Output the [x, y] coordinate of the center of the cell containing the given text.  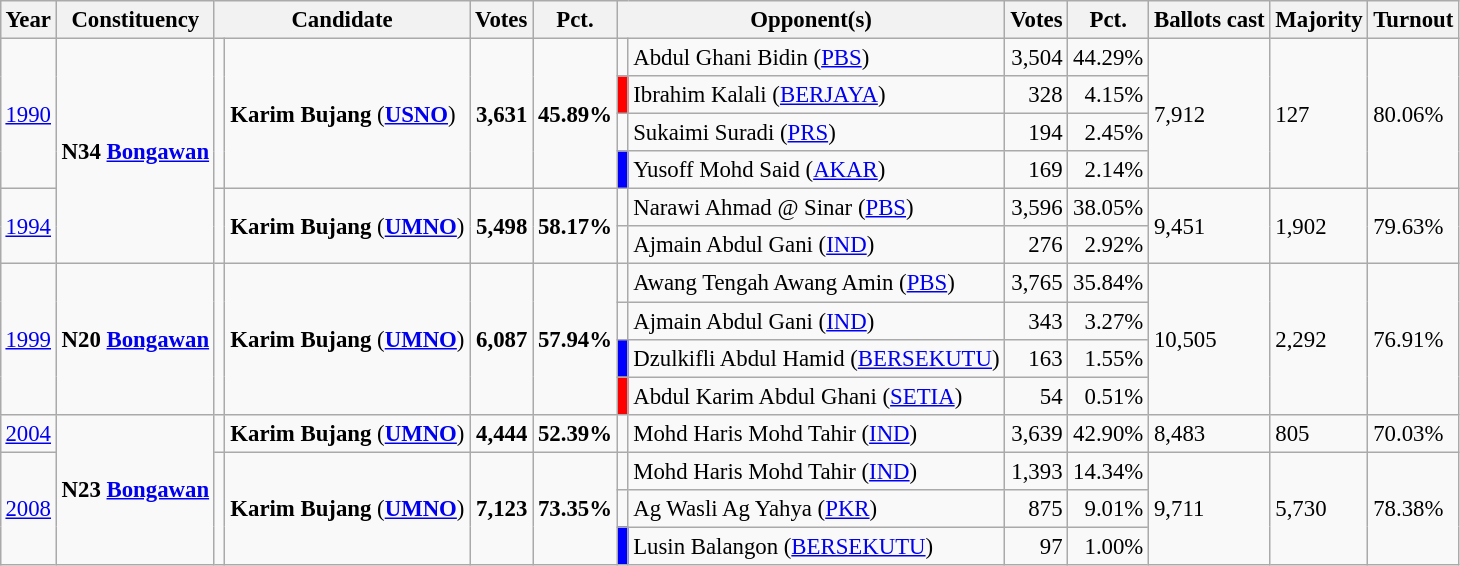
Lusin Balangon (BERSEKUTU) [816, 546]
4,444 [502, 433]
2008 [28, 508]
3.27% [1108, 321]
Ballots cast [1210, 20]
Sukaimi Suradi (PRS) [816, 133]
Year [28, 20]
7,123 [502, 508]
97 [1036, 546]
3,631 [502, 113]
Ibrahim Kalali (BERJAYA) [816, 95]
805 [1319, 433]
70.03% [1414, 433]
80.06% [1414, 113]
Dzulkifli Abdul Hamid (BERSEKUTU) [816, 358]
44.29% [1108, 57]
76.91% [1414, 339]
58.17% [576, 226]
Abdul Karim Abdul Ghani (SETIA) [816, 396]
3,639 [1036, 433]
N20 Bongawan [135, 339]
10,505 [1210, 339]
Karim Bujang (USNO) [348, 113]
Opponent(s) [811, 20]
1994 [28, 226]
194 [1036, 133]
9,451 [1210, 226]
169 [1036, 170]
1990 [28, 113]
5,498 [502, 226]
1.55% [1108, 358]
14.34% [1108, 471]
3,596 [1036, 208]
163 [1036, 358]
328 [1036, 95]
45.89% [576, 113]
54 [1036, 396]
35.84% [1108, 283]
2.14% [1108, 170]
343 [1036, 321]
276 [1036, 245]
57.94% [576, 339]
5,730 [1319, 508]
2004 [28, 433]
1999 [28, 339]
2.45% [1108, 133]
Narawi Ahmad @ Sinar (PBS) [816, 208]
127 [1319, 113]
2,292 [1319, 339]
9.01% [1108, 508]
42.90% [1108, 433]
52.39% [576, 433]
Yusoff Mohd Said (AKAR) [816, 170]
Ag Wasli Ag Yahya (PKR) [816, 508]
Turnout [1414, 20]
875 [1036, 508]
6,087 [502, 339]
73.35% [576, 508]
8,483 [1210, 433]
Awang Tengah Awang Amin (PBS) [816, 283]
3,504 [1036, 57]
Candidate [342, 20]
38.05% [1108, 208]
N34 Bongawan [135, 151]
1.00% [1108, 546]
1,902 [1319, 226]
Abdul Ghani Bidin (PBS) [816, 57]
1,393 [1036, 471]
9,711 [1210, 508]
4.15% [1108, 95]
Majority [1319, 20]
7,912 [1210, 113]
3,765 [1036, 283]
N23 Bongawan [135, 489]
78.38% [1414, 508]
0.51% [1108, 396]
79.63% [1414, 226]
Constituency [135, 20]
2.92% [1108, 245]
